Identify which cell holds the provided text, then report its (X, Y) central coordinate. 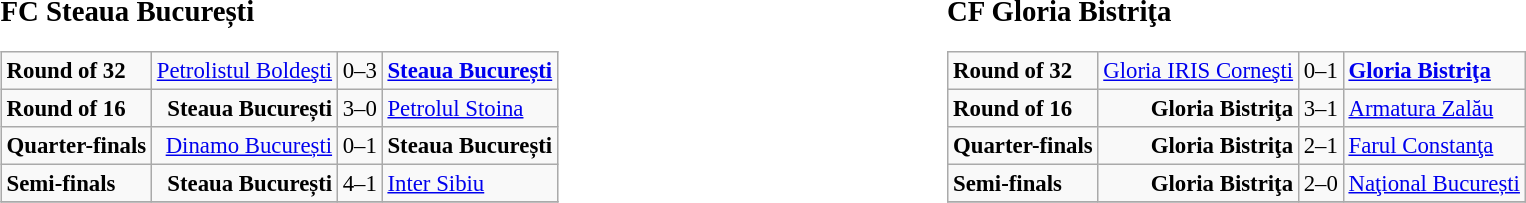
0–3 (360, 71)
3–1 (1320, 109)
2–0 (1320, 184)
Naţional București (1434, 184)
Petrolul Stoina (470, 109)
Armatura Zalău (1434, 109)
Dinamo București (244, 146)
Gloria IRIS Corneşti (1198, 71)
Petrolistul Boldeşti (244, 71)
3–0 (360, 109)
Farul Constanţa (1434, 146)
4–1 (360, 184)
Inter Sibiu (470, 184)
2–1 (1320, 146)
